For the text-containing cell, return its midpoint in [x, y] coordinate format. 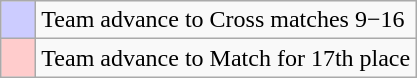
Team advance to Cross matches 9−16 [226, 20]
Team advance to Match for 17th place [226, 58]
